Scan for the cell matching the given text and deliver its [x, y] coordinate at center. 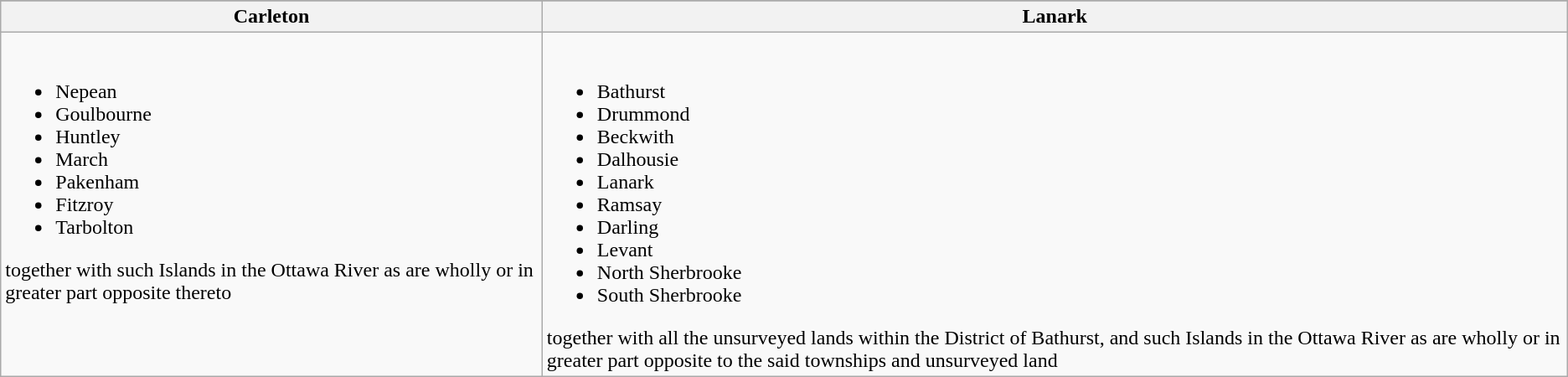
Lanark [1055, 17]
Carleton [271, 17]
NepeanGoulbourneHuntleyMarchPakenhamFitzroyTarbolton together with such Islands in the Ottawa River as are wholly or in greater part opposite thereto [271, 204]
